For the text-containing cell, return its midpoint in (X, Y) coordinate format. 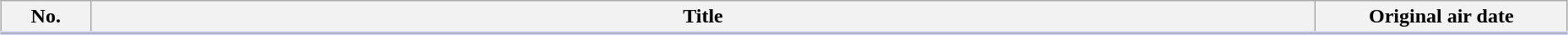
Title (703, 17)
Original air date (1441, 17)
No. (46, 17)
